Pinpoint the cell where the given text exists, returning its (x, y) midpoint coordinate. 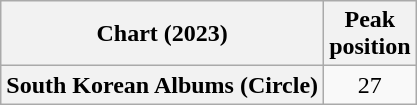
South Korean Albums (Circle) (162, 85)
Chart (2023) (162, 34)
Peakposition (370, 34)
27 (370, 85)
